Extract the [x, y] coordinate from the center of the cell holding the provided text.  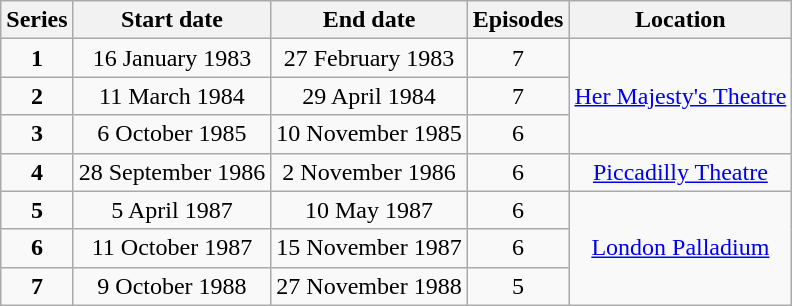
27 November 1988 [369, 286]
2 [37, 96]
10 November 1985 [369, 134]
Piccadilly Theatre [680, 172]
11 March 1984 [172, 96]
11 October 1987 [172, 248]
28 September 1986 [172, 172]
10 May 1987 [369, 210]
1 [37, 58]
3 [37, 134]
Her Majesty's Theatre [680, 96]
4 [37, 172]
16 January 1983 [172, 58]
Start date [172, 20]
5 April 1987 [172, 210]
Episodes [518, 20]
29 April 1984 [369, 96]
27 February 1983 [369, 58]
2 November 1986 [369, 172]
London Palladium [680, 248]
6 October 1985 [172, 134]
End date [369, 20]
Series [37, 20]
15 November 1987 [369, 248]
Location [680, 20]
9 October 1988 [172, 286]
